Extract the (X, Y) coordinate from the center of the cell holding the provided text.  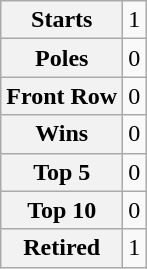
Front Row (62, 96)
Poles (62, 58)
Top 10 (62, 210)
Top 5 (62, 172)
Wins (62, 134)
Starts (62, 20)
Retired (62, 248)
